Capture the cell that displays the provided text and extract its [x, y] central coordinate. 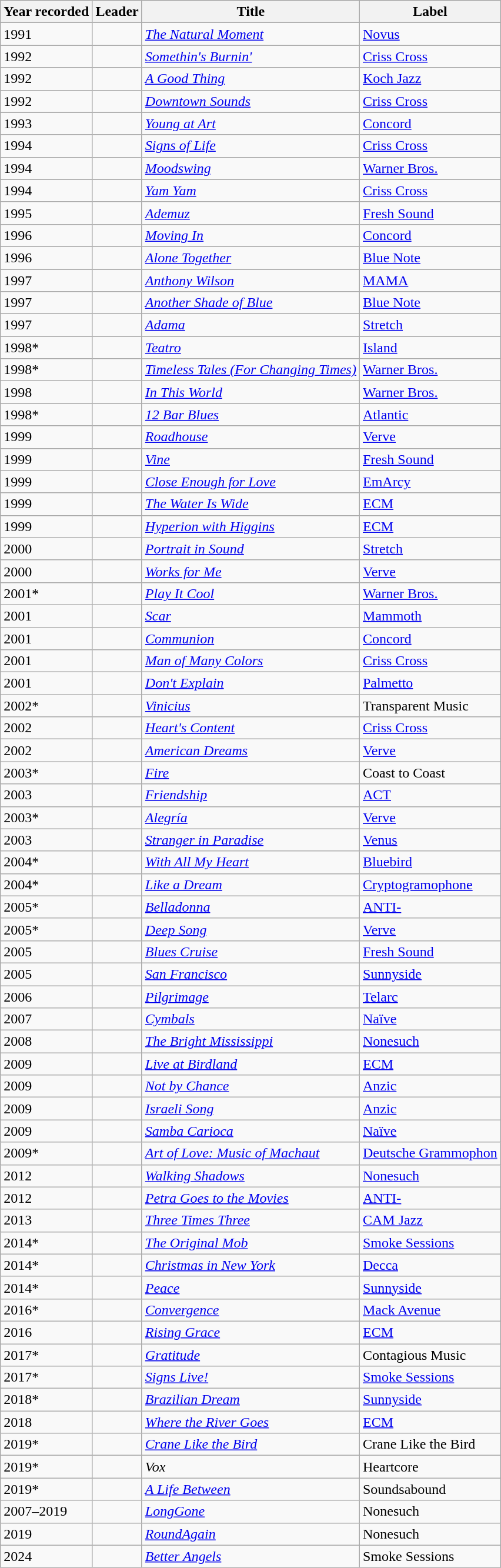
CAM Jazz [430, 1220]
Where the River Goes [250, 1422]
2019 [46, 1534]
2024 [46, 1556]
The Water Is Wide [250, 504]
Downtown Sounds [250, 101]
12 Bar Blues [250, 415]
Somethin's Burnin' [250, 56]
A Good Thing [250, 79]
RoundAgain [250, 1534]
Soundsabound [430, 1489]
Man of Many Colors [250, 661]
Fire [250, 773]
Moodswing [250, 168]
Works for Me [250, 571]
Convergence [250, 1310]
Moving In [250, 235]
American Dreams [250, 750]
Stranger in Paradise [250, 840]
Adama [250, 325]
EmArcy [430, 482]
Portrait in Sound [250, 549]
2006 [46, 997]
Anthony Wilson [250, 281]
2002* [46, 706]
2018 [46, 1422]
2013 [46, 1220]
Pilgrimage [250, 997]
Gratitude [250, 1355]
Yam Yam [250, 191]
Novus [430, 34]
2007 [46, 1019]
Heartcore [430, 1467]
Bluebird [430, 862]
Deutsche Grammophon [430, 1153]
San Francisco [250, 974]
Belladonna [250, 907]
Israeli Song [250, 1109]
Vox [250, 1467]
Ademuz [250, 213]
Deep Song [250, 929]
The Natural Moment [250, 34]
2016* [46, 1310]
Mack Avenue [430, 1310]
Close Enough for Love [250, 482]
Better Angels [250, 1556]
2008 [46, 1042]
Vine [250, 459]
1991 [46, 34]
Walking Shadows [250, 1176]
Alegría [250, 818]
Island [430, 348]
2018* [46, 1400]
1993 [46, 124]
Communion [250, 638]
LongGone [250, 1512]
Alone Together [250, 258]
Transparent Music [430, 706]
Heart's Content [250, 728]
Peace [250, 1287]
Leader [117, 12]
Year recorded [46, 12]
Signs Live! [250, 1377]
Roadhouse [250, 437]
Samba Carioca [250, 1131]
With All My Heart [250, 862]
2016 [46, 1332]
Brazilian Dream [250, 1400]
Petra Goes to the Movies [250, 1198]
2009* [46, 1153]
Cryptogramophone [430, 885]
Koch Jazz [430, 79]
Mammoth [430, 616]
Art of Love: Music of Machaut [250, 1153]
Atlantic [430, 415]
Blues Cruise [250, 952]
Title [250, 12]
The Original Mob [250, 1243]
Young at Art [250, 124]
The Bright Mississippi [250, 1042]
Don't Explain [250, 683]
Cymbals [250, 1019]
Coast to Coast [430, 773]
Friendship [250, 795]
1995 [46, 213]
Scar [250, 616]
Teatro [250, 348]
Timeless Tales (For Changing Times) [250, 370]
Live at Birdland [250, 1064]
Signs of Life [250, 146]
Rising Grace [250, 1332]
Hyperion with Higgins [250, 526]
1998 [46, 392]
MAMA [430, 281]
Three Times Three [250, 1220]
Christmas in New York [250, 1265]
Telarc [430, 997]
2007–2019 [46, 1512]
Vinicius [250, 706]
Decca [430, 1265]
In This World [250, 392]
Venus [430, 840]
Not by Chance [250, 1086]
Contagious Music [430, 1355]
2001* [46, 593]
A Life Between [250, 1489]
Label [430, 12]
Palmetto [430, 683]
Another Shade of Blue [250, 303]
ACT [430, 795]
Like a Dream [250, 885]
Play It Cool [250, 593]
